Find where the given text appears and provide that cell's center as [x, y] coordinate. 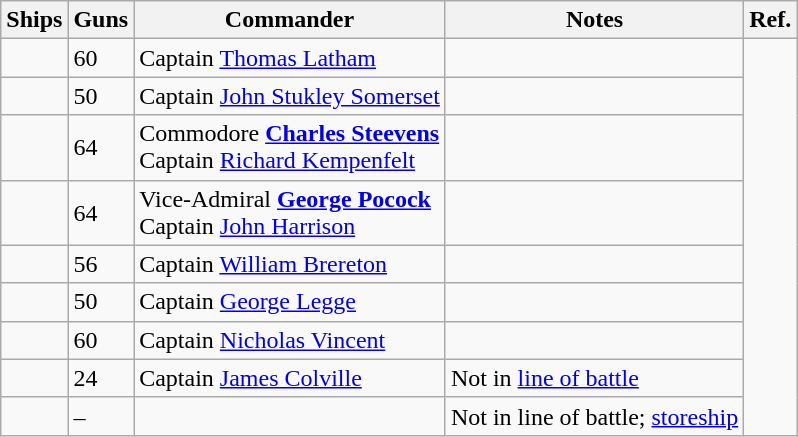
Captain George Legge [290, 302]
Not in line of battle; storeship [594, 416]
56 [101, 264]
Not in line of battle [594, 378]
Guns [101, 20]
Captain William Brereton [290, 264]
Captain James Colville [290, 378]
Commander [290, 20]
Captain Thomas Latham [290, 58]
Captain Nicholas Vincent [290, 340]
Captain John Stukley Somerset [290, 96]
Ships [34, 20]
24 [101, 378]
Ref. [770, 20]
Vice-Admiral George PocockCaptain John Harrison [290, 212]
– [101, 416]
Notes [594, 20]
Commodore Charles SteevensCaptain Richard Kempenfelt [290, 148]
